Search for the cell housing the specified text and yield its [x, y] center coordinate. 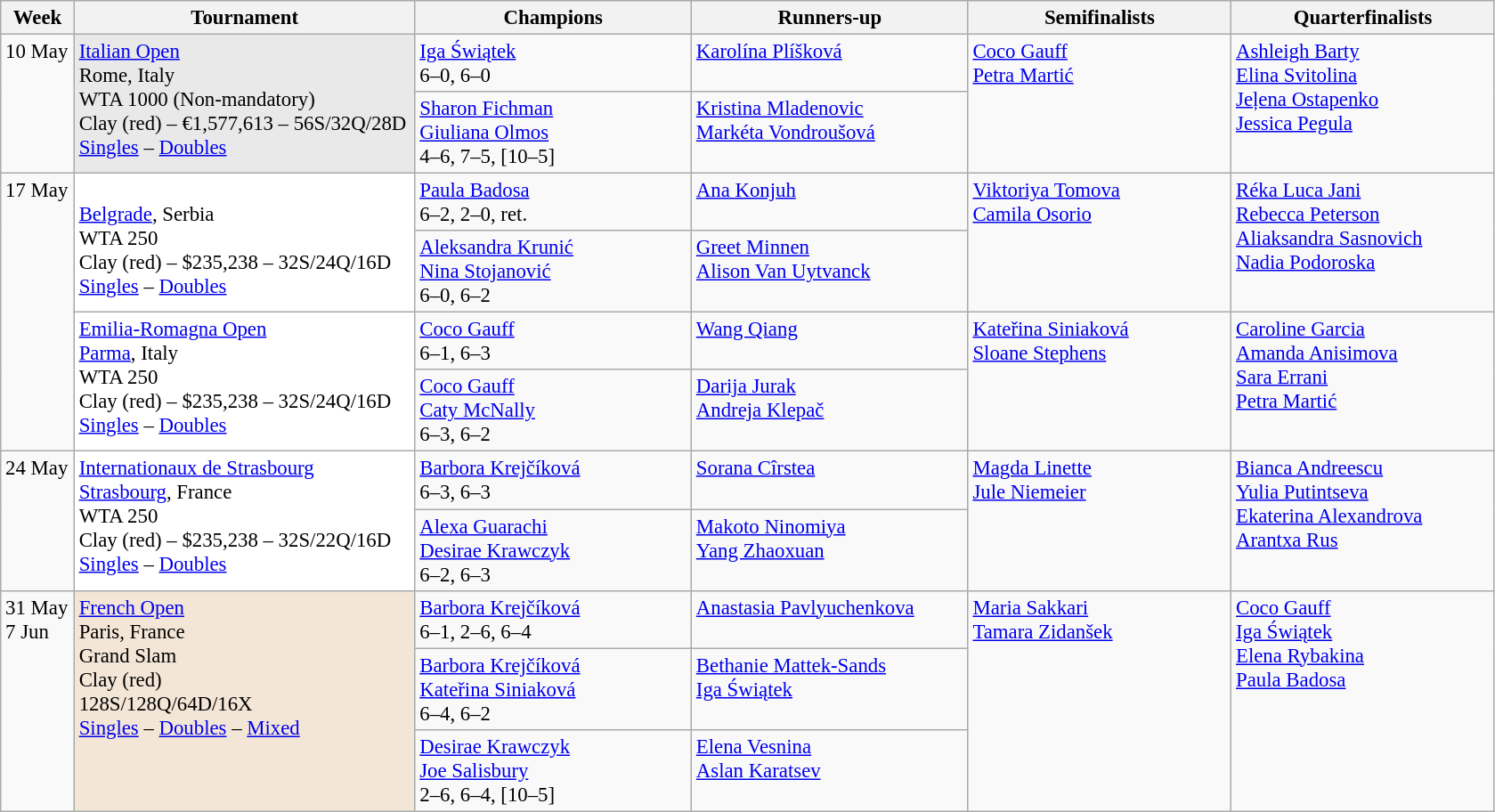
31 May7 Jun [37, 701]
Kateřina Siniaková Sloane Stephens [1100, 382]
Barbora Krejčíková Kateřina Siniaková 6–4, 6–2 [554, 689]
Coco Gauff Iga Świątek Elena Rybakina Paula Badosa [1363, 701]
Maria Sakkari Tamara Zidanšek [1100, 701]
17 May [37, 313]
Makoto Ninomiya Yang Zhaoxuan [830, 550]
Barbora Krejčíková 6–1, 2–6, 6–4 [554, 620]
Aleksandra Krunić Nina Stojanović 6–0, 6–2 [554, 272]
Runners-up [830, 18]
Kristina Mladenovic Markéta Vondroušová [830, 133]
Bianca Andreescu Yulia Putintseva Ekaterina Alexandrova Arantxa Rus [1363, 521]
Alexa Guarachi Desirae Krawczyk 6–2, 6–3 [554, 550]
Darija Jurak Andreja Klepač [830, 411]
Bethanie Mattek-Sands Iga Świątek [830, 689]
Coco Gauff 6–1, 6–3 [554, 342]
Coco Gauff Petra Martić [1100, 104]
10 May [37, 104]
Belgrade, SerbiaWTA 250Clay (red) – $235,238 – 32S/24Q/16D Singles – Doubles [244, 243]
Champions [554, 18]
Ashleigh Barty Elina Svitolina Jeļena Ostapenko Jessica Pegula [1363, 104]
Desirae Krawczyk Joe Salisbury 2–6, 6–4, [10–5] [554, 770]
Sharon Fichman Giuliana Olmos 4–6, 7–5, [10–5] [554, 133]
Barbora Krejčíková 6–3, 6–3 [554, 481]
Wang Qiang [830, 342]
Sorana Cîrstea [830, 481]
Tournament [244, 18]
Viktoriya Tomova Camila Osorio [1100, 243]
Coco Gauff Caty McNally 6–3, 6–2 [554, 411]
Quarterfinalists [1363, 18]
Italian Open Rome, ItalyWTA 1000 (Non-mandatory)Clay (red) – €1,577,613 – 56S/32Q/28D Singles – Doubles [244, 104]
Paula Badosa 6–2, 2–0, ret. [554, 203]
Semifinalists [1100, 18]
Réka Luca Jani Rebecca Peterson Aliaksandra Sasnovich Nadia Podoroska [1363, 243]
Ana Konjuh [830, 203]
24 May [37, 521]
Magda Linette Jule Niemeier [1100, 521]
Emilia-Romagna Open Parma, ItalyWTA 250Clay (red) – $235,238 – 32S/24Q/16D Singles – Doubles [244, 382]
Elena Vesnina Aslan Karatsev [830, 770]
Karolína Plíšková [830, 64]
Internationaux de Strasbourg Strasbourg, FranceWTA 250Clay (red) – $235,238 – 32S/22Q/16D Singles – Doubles [244, 521]
Anastasia Pavlyuchenkova [830, 620]
French Open Paris, FranceGrand SlamClay (red)128S/128Q/64D/16XSingles – Doubles – Mixed [244, 701]
Greet Minnen Alison Van Uytvanck [830, 272]
Week [37, 18]
Caroline Garcia Amanda Anisimova Sara Errani Petra Martić [1363, 382]
Iga Świątek 6–0, 6–0 [554, 64]
